For the text-containing cell, return its midpoint in (x, y) coordinate format. 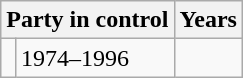
Party in control (88, 20)
Years (208, 20)
1974–1996 (94, 58)
